Locate the cell with the specified text and output its [x, y] center coordinate. 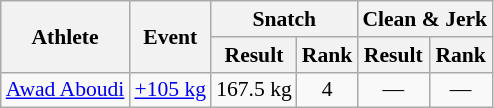
Clean & Jerk [424, 19]
167.5 kg [254, 90]
Event [170, 36]
4 [328, 90]
Athlete [66, 36]
+105 kg [170, 90]
Snatch [284, 19]
Awad Aboudi [66, 90]
